Identify which cell holds the provided text, then report its (X, Y) central coordinate. 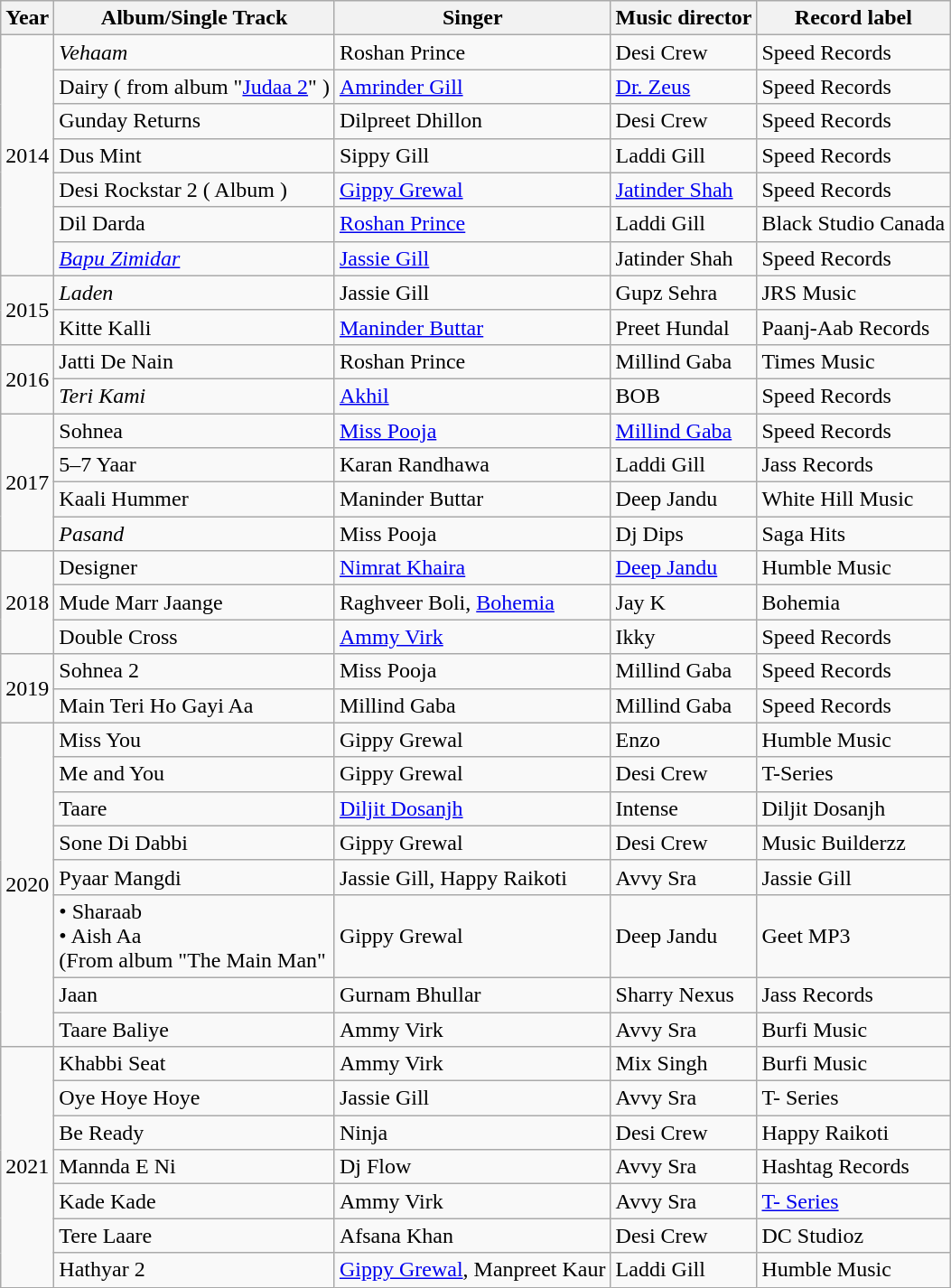
Hashtag Records (853, 1167)
Raghveer Boli, Bohemia (472, 602)
Sohnea 2 (195, 671)
Mannda E Ni (195, 1167)
Afsana Khan (472, 1236)
Dr. Zeus (684, 87)
Nimrat Khaira (472, 568)
2021 (27, 1167)
Sharry Nexus (684, 994)
Dilpreet Dhillon (472, 121)
DC Studioz (853, 1236)
Singer (472, 18)
Pyaar Mangdi (195, 877)
Gunday Returns (195, 121)
Gupz Sehra (684, 293)
5–7 Yaar (195, 465)
Paanj-Aab Records (853, 327)
Dj Flow (472, 1167)
Gurnam Bhullar (472, 994)
Be Ready (195, 1133)
Saga Hits (853, 534)
2017 (27, 482)
2015 (27, 310)
Oye Hoye Hoye (195, 1098)
Dus Mint (195, 155)
Jassie Gill, Happy Raikoti (472, 877)
White Hill Music (853, 499)
Amrinder Gill (472, 87)
Akhil (472, 396)
Laden (195, 293)
Pasand (195, 534)
Ninja (472, 1133)
Bohemia (853, 602)
2020 (27, 884)
Gippy Grewal, Manpreet Kaur (472, 1270)
Mix Singh (684, 1064)
Black Studio Canada (853, 224)
Me and You (195, 774)
Taare (195, 808)
JRS Music (853, 293)
Designer (195, 568)
Sone Di Dabbi (195, 843)
2016 (27, 378)
Teri Kami (195, 396)
Ikky (684, 637)
Miss You (195, 740)
Mude Marr Jaange (195, 602)
Happy Raikoti (853, 1133)
Times Music (853, 361)
Taare Baliye (195, 1029)
Music director (684, 18)
Enzo (684, 740)
Dil Darda (195, 224)
Preet Hundal (684, 327)
Kaali Hummer (195, 499)
Kitte Kalli (195, 327)
BOB (684, 396)
• Sharaab• Aish Aa(From album "The Main Man" (195, 936)
Double Cross (195, 637)
Jatti De Nain (195, 361)
Main Teri Ho Gayi Aa (195, 705)
Sohnea (195, 431)
Bapu Zimidar (195, 258)
T-Series (853, 774)
Record label (853, 18)
Tere Laare (195, 1236)
2019 (27, 688)
Dj Dips (684, 534)
Music Builderzz (853, 843)
Geet MP3 (853, 936)
Album/Single Track (195, 18)
Karan Randhawa (472, 465)
Jay K (684, 602)
Hathyar 2 (195, 1270)
Year (27, 18)
2018 (27, 602)
Intense (684, 808)
Khabbi Seat (195, 1064)
Kade Kade (195, 1201)
Jaan (195, 994)
Sippy Gill (472, 155)
Desi Rockstar 2 ( Album ) (195, 190)
Vehaam (195, 52)
Dairy ( from album "Judaa 2" ) (195, 87)
2014 (27, 155)
